Find where the given text appears and provide that cell's center as (X, Y) coordinate. 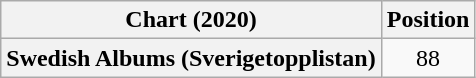
88 (428, 58)
Swedish Albums (Sverigetopplistan) (191, 58)
Chart (2020) (191, 20)
Position (428, 20)
